Capture the cell that displays the provided text and extract its (x, y) central coordinate. 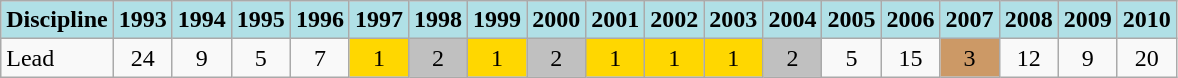
2004 (792, 20)
2007 (970, 20)
2009 (1088, 20)
2000 (556, 20)
7 (320, 58)
12 (1028, 58)
Discipline (57, 20)
2010 (1146, 20)
2003 (734, 20)
1996 (320, 20)
1994 (202, 20)
1999 (498, 20)
24 (142, 58)
1995 (260, 20)
2008 (1028, 20)
2001 (616, 20)
1997 (378, 20)
20 (1146, 58)
Lead (57, 58)
1998 (438, 20)
2002 (674, 20)
2006 (910, 20)
2005 (852, 20)
15 (910, 58)
1993 (142, 20)
3 (970, 58)
